Determine the [X, Y] coordinate at the center of the cell enclosing the given text.  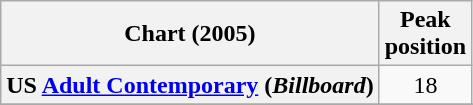
Peakposition [425, 34]
18 [425, 85]
Chart (2005) [190, 34]
US Adult Contemporary (Billboard) [190, 85]
